Search for the cell housing the specified text and yield its (x, y) center coordinate. 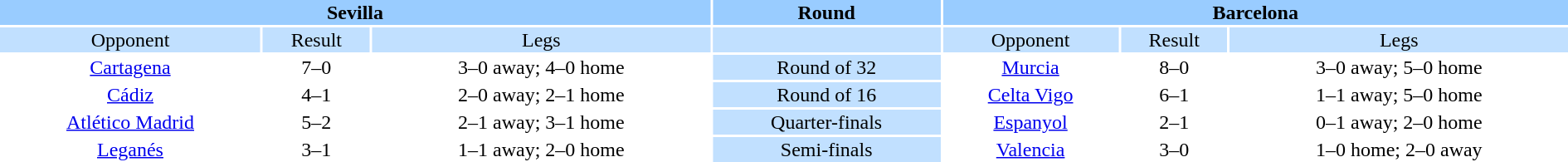
3–0 away; 5–0 home (1399, 67)
Round of 16 (826, 95)
0–1 away; 2–0 home (1399, 122)
Cartagena (130, 67)
Barcelona (1255, 12)
2–1 away; 3–1 home (541, 122)
2–0 away; 2–1 home (541, 95)
1–0 home; 2–0 away (1399, 150)
Round (826, 12)
Cádiz (130, 95)
3–1 (317, 150)
Semi-finals (826, 150)
1–1 away; 5–0 home (1399, 95)
Quarter-finals (826, 122)
Murcia (1030, 67)
7–0 (317, 67)
5–2 (317, 122)
8–0 (1175, 67)
1–1 away; 2–0 home (541, 150)
Atlético Madrid (130, 122)
Leganés (130, 150)
3–0 away; 4–0 home (541, 67)
Valencia (1030, 150)
4–1 (317, 95)
Espanyol (1030, 122)
3–0 (1175, 150)
6–1 (1175, 95)
Celta Vigo (1030, 95)
2–1 (1175, 122)
Sevilla (355, 12)
Round of 32 (826, 67)
